From the cell containing the given text, extract its center point as (x, y) coordinate. 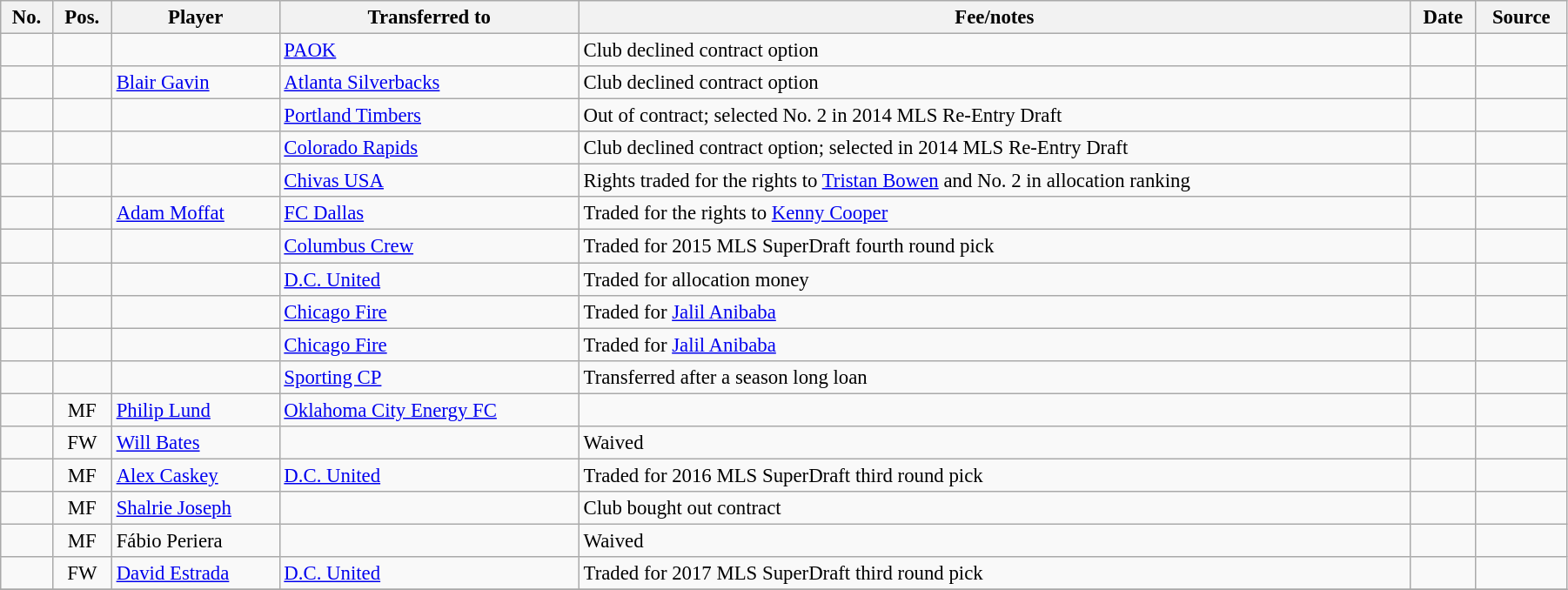
Blair Gavin (195, 83)
Colorado Rapids (429, 148)
Oklahoma City Energy FC (429, 410)
Fábio Periera (195, 540)
Fee/notes (994, 17)
Club declined contract option; selected in 2014 MLS Re-Entry Draft (994, 148)
Traded for 2017 MLS SuperDraft third round pick (994, 573)
David Estrada (195, 573)
Club bought out contract (994, 508)
Rights traded for the rights to Tristan Bowen and No. 2 in allocation ranking (994, 181)
Date (1443, 17)
Traded for 2015 MLS SuperDraft fourth round pick (994, 246)
Shalrie Joseph (195, 508)
PAOK (429, 50)
Columbus Crew (429, 246)
Will Bates (195, 443)
Portland Timbers (429, 116)
Traded for the rights to Kenny Cooper (994, 213)
Traded for allocation money (994, 279)
Alex Caskey (195, 475)
FC Dallas (429, 213)
Adam Moffat (195, 213)
Transferred after a season long loan (994, 377)
No. (27, 17)
Transferred to (429, 17)
Pos. (82, 17)
Chivas USA (429, 181)
Out of contract; selected No. 2 in 2014 MLS Re-Entry Draft (994, 116)
Sporting CP (429, 377)
Player (195, 17)
Atlanta Silverbacks (429, 83)
Philip Lund (195, 410)
Source (1521, 17)
Traded for 2016 MLS SuperDraft third round pick (994, 475)
